Return the (X, Y) coordinate for the center point of the cell that contains the specified text.  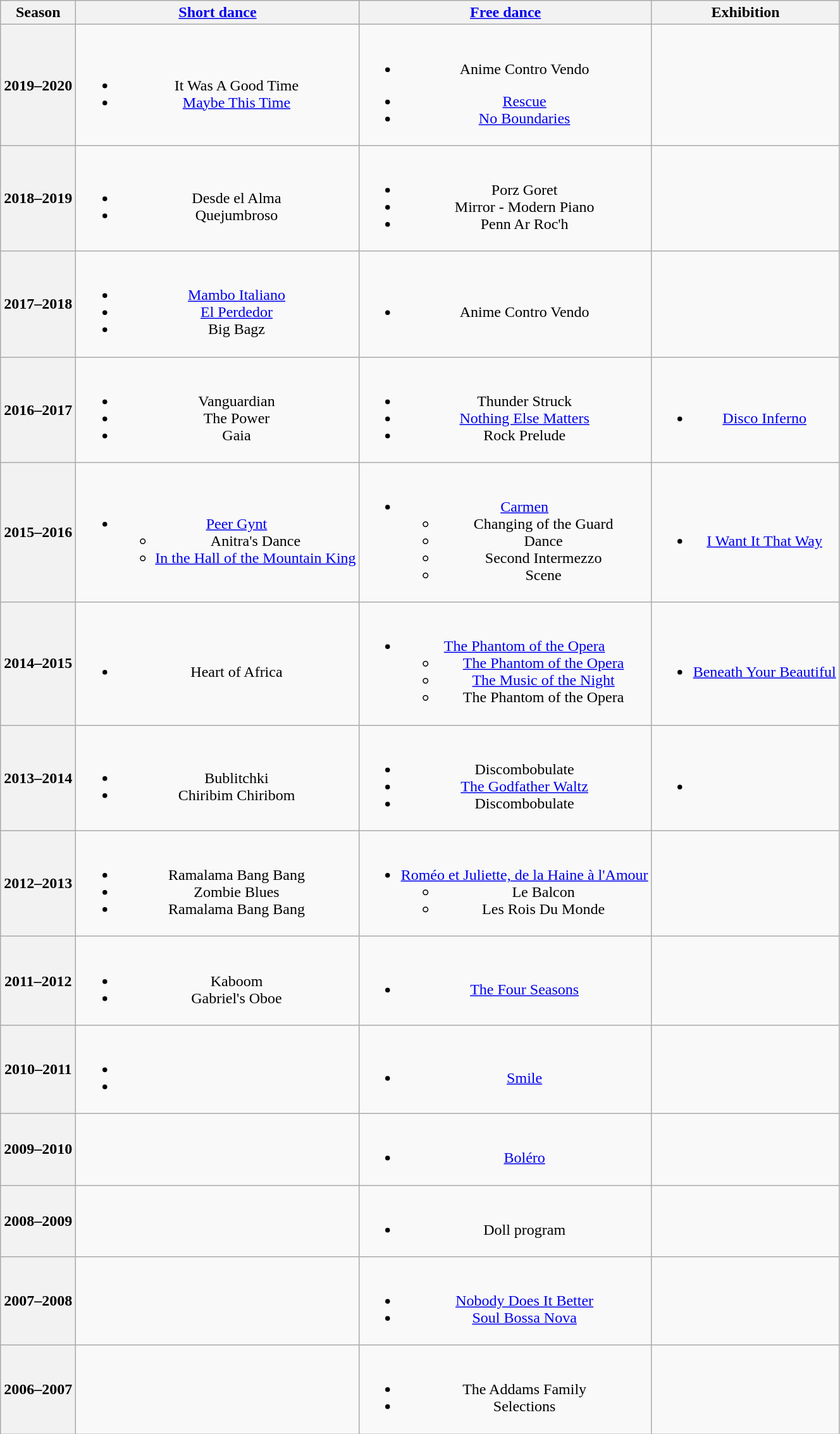
Discombobulate The Godfather Waltz Discombobulate (505, 778)
Anime Contro Vendo Rescue No Boundaries (505, 85)
2010–2011 (38, 1069)
Desde el Alma Quejumbroso (218, 199)
2012–2013 (38, 883)
Vanguardian The Power Gaia (218, 410)
2014–2015 (38, 664)
Peer Gynt Anitra's DanceIn the Hall of the Mountain King (218, 533)
Beneath Your Beautiful (745, 664)
2011–2012 (38, 980)
I Want It That Way (745, 533)
2009–2010 (38, 1149)
Heart of Africa (218, 664)
Doll program (505, 1221)
2007–2008 (38, 1301)
2008–2009 (38, 1221)
The Phantom of the Opera The Phantom of the OperaThe Music of the NightThe Phantom of the Opera (505, 664)
Exhibition (745, 13)
Roméo et Juliette, de la Haine à l'Amour Le BalconLes Rois Du Monde (505, 883)
Thunder Struck Nothing Else Matters Rock Prelude (505, 410)
Season (38, 13)
Smile (505, 1069)
2018–2019 (38, 199)
The Four Seasons (505, 980)
Ramalama Bang Bang Zombie Blues Ramalama Bang Bang (218, 883)
2017–2018 (38, 304)
The Addams FamilySelections (505, 1390)
It Was A Good Time Maybe This Time (218, 85)
Free dance (505, 13)
2006–2007 (38, 1390)
Nobody Does It Better Soul Bossa Nova (505, 1301)
2013–2014 (38, 778)
Anime Contro Vendo (505, 304)
Short dance (218, 13)
2015–2016 (38, 533)
Carmen Changing of the GuardDanceSecond IntermezzoScene (505, 533)
Boléro (505, 1149)
2019–2020 (38, 85)
2016–2017 (38, 410)
Disco Inferno (745, 410)
Mambo Italiano El Perdedor Big Bagz (218, 304)
Kaboom Gabriel's Oboe (218, 980)
Bublitchki Chiribim Chiribom (218, 778)
Porz Goret Mirror - Modern Piano Penn Ar Roc'h (505, 199)
